Extract the (X, Y) coordinate from the center of the cell holding the provided text.  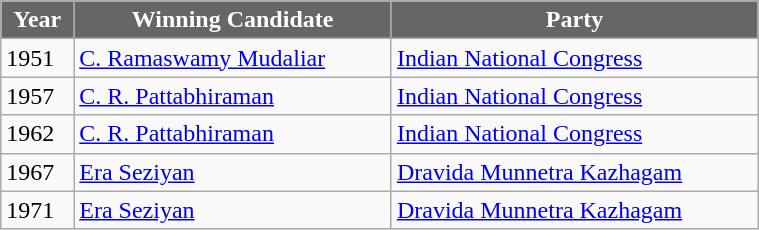
C. Ramaswamy Mudaliar (233, 58)
1962 (38, 134)
1957 (38, 96)
Year (38, 20)
Winning Candidate (233, 20)
Party (574, 20)
1951 (38, 58)
1971 (38, 210)
1967 (38, 172)
